Identify which cell holds the provided text, then report its (X, Y) central coordinate. 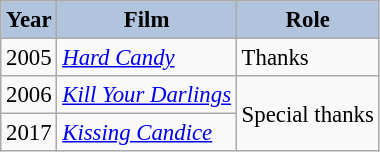
2017 (29, 133)
Role (308, 20)
2005 (29, 58)
Thanks (308, 58)
2006 (29, 95)
Kill Your Darlings (146, 95)
Special thanks (308, 114)
Year (29, 20)
Hard Candy (146, 58)
Kissing Candice (146, 133)
Film (146, 20)
